Output the [x, y] coordinate of the center of the cell containing the given text.  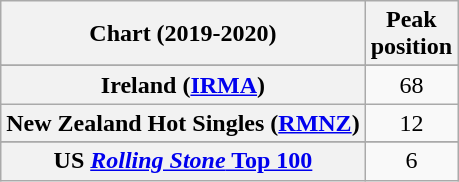
6 [411, 161]
US Rolling Stone Top 100 [183, 161]
68 [411, 85]
New Zealand Hot Singles (RMNZ) [183, 123]
Chart (2019-2020) [183, 34]
Ireland (IRMA) [183, 85]
Peakposition [411, 34]
12 [411, 123]
